Identify which cell holds the provided text, then report its [x, y] central coordinate. 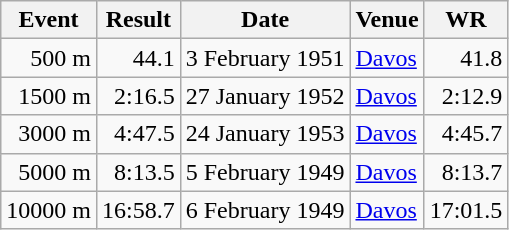
Date [265, 20]
WR [466, 20]
6 February 1949 [265, 210]
16:58.7 [138, 210]
5000 m [49, 172]
17:01.5 [466, 210]
4:45.7 [466, 134]
8:13.5 [138, 172]
500 m [49, 58]
Venue [387, 20]
44.1 [138, 58]
8:13.7 [466, 172]
41.8 [466, 58]
3 February 1951 [265, 58]
10000 m [49, 210]
5 February 1949 [265, 172]
1500 m [49, 96]
Event [49, 20]
2:16.5 [138, 96]
4:47.5 [138, 134]
2:12.9 [466, 96]
Result [138, 20]
27 January 1952 [265, 96]
3000 m [49, 134]
24 January 1953 [265, 134]
